Determine the (X, Y) coordinate at the center of the cell enclosing the given text.  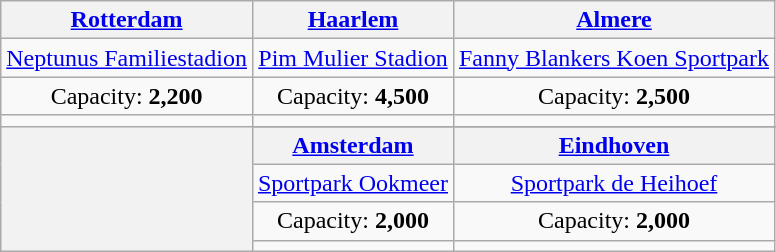
Haarlem (352, 20)
Eindhoven (614, 145)
Fanny Blankers Koen Sportpark (614, 58)
Capacity: 4,500 (352, 96)
Neptunus Familiestadion (127, 58)
Rotterdam (127, 20)
Sportpark Ookmeer (352, 183)
Amsterdam (352, 145)
Capacity: 2,500 (614, 96)
Almere (614, 20)
Sportpark de Heihoef (614, 183)
Pim Mulier Stadion (352, 58)
Capacity: 2,200 (127, 96)
